For the text-containing cell, return its midpoint in (X, Y) coordinate format. 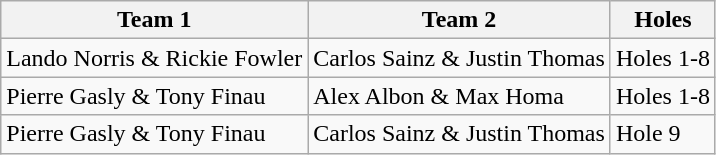
Lando Norris & Rickie Fowler (154, 58)
Holes (662, 20)
Team 1 (154, 20)
Team 2 (460, 20)
Hole 9 (662, 134)
Alex Albon & Max Homa (460, 96)
